Pinpoint the cell where the given text exists, returning its (X, Y) midpoint coordinate. 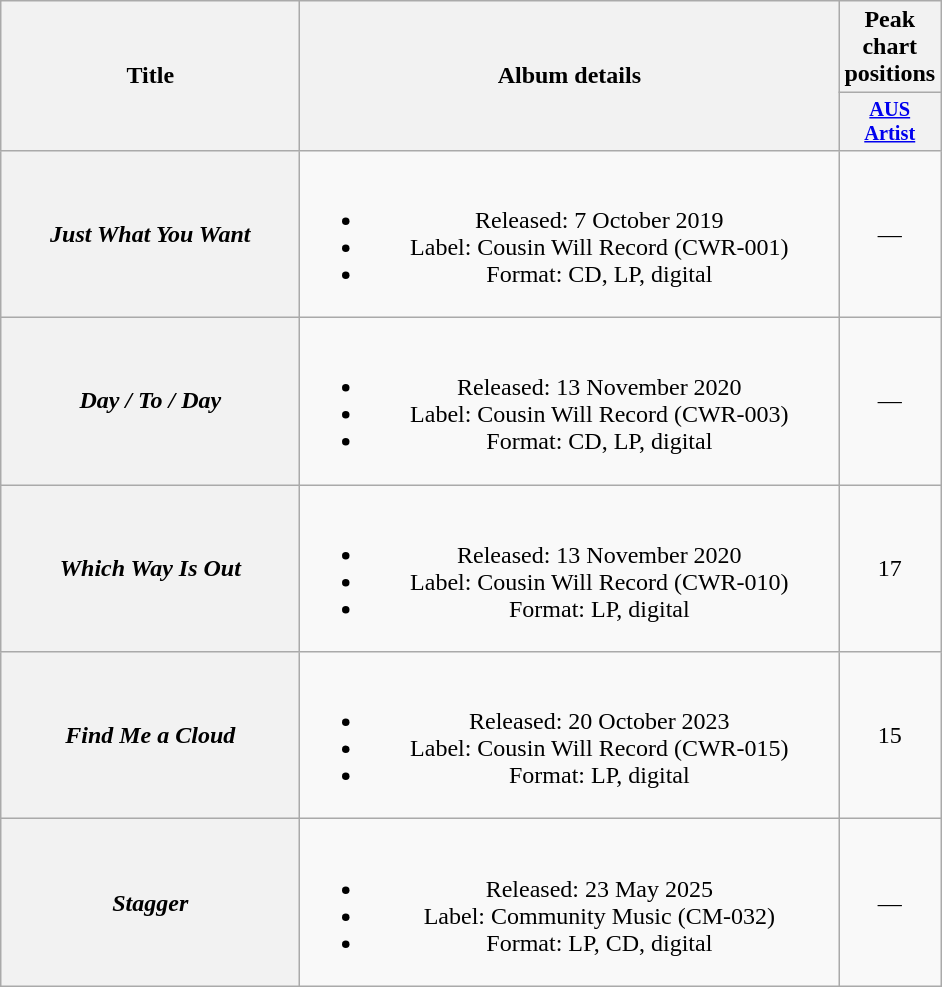
Stagger (150, 902)
Just What You Want (150, 234)
17 (890, 568)
Released: 20 October 2023Label: Cousin Will Record (CWR-015)Format: LP, digital (570, 736)
Released: 13 November 2020Label: Cousin Will Record (CWR-010)Format: LP, digital (570, 568)
Day / To / Day (150, 402)
Album details (570, 76)
Peak chartpositions (890, 47)
AUSArtist (890, 122)
Find Me a Cloud (150, 736)
Released: 7 October 2019Label: Cousin Will Record (CWR-001)Format: CD, LP, digital (570, 234)
Released: 23 May 2025Label: Community Music (CM-032)Format: LP, CD, digital (570, 902)
15 (890, 736)
Title (150, 76)
Which Way Is Out (150, 568)
Released: 13 November 2020Label: Cousin Will Record (CWR-003)Format: CD, LP, digital (570, 402)
